For the text-containing cell, return its midpoint in (x, y) coordinate format. 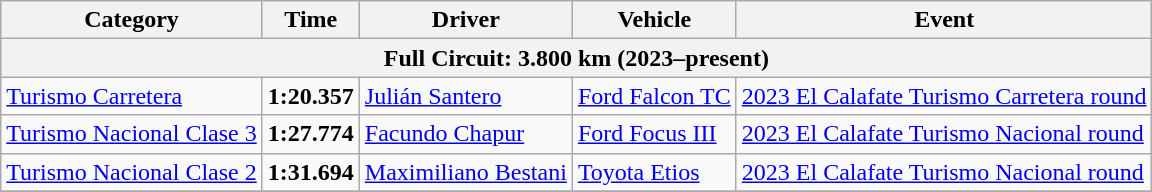
1:31.694 (310, 172)
2023 El Calafate Turismo Carretera round (944, 96)
Ford Focus III (654, 134)
Toyota Etios (654, 172)
Julián Santero (466, 96)
Event (944, 20)
1:20.357 (310, 96)
Category (132, 20)
Turismo Carretera (132, 96)
Turismo Nacional Clase 3 (132, 134)
Vehicle (654, 20)
Facundo Chapur (466, 134)
Maximiliano Bestani (466, 172)
Time (310, 20)
Full Circuit: 3.800 km (2023–present) (576, 58)
1:27.774 (310, 134)
Turismo Nacional Clase 2 (132, 172)
Ford Falcon TC (654, 96)
Driver (466, 20)
